Extract the [x, y] coordinate from the center of the cell holding the provided text.  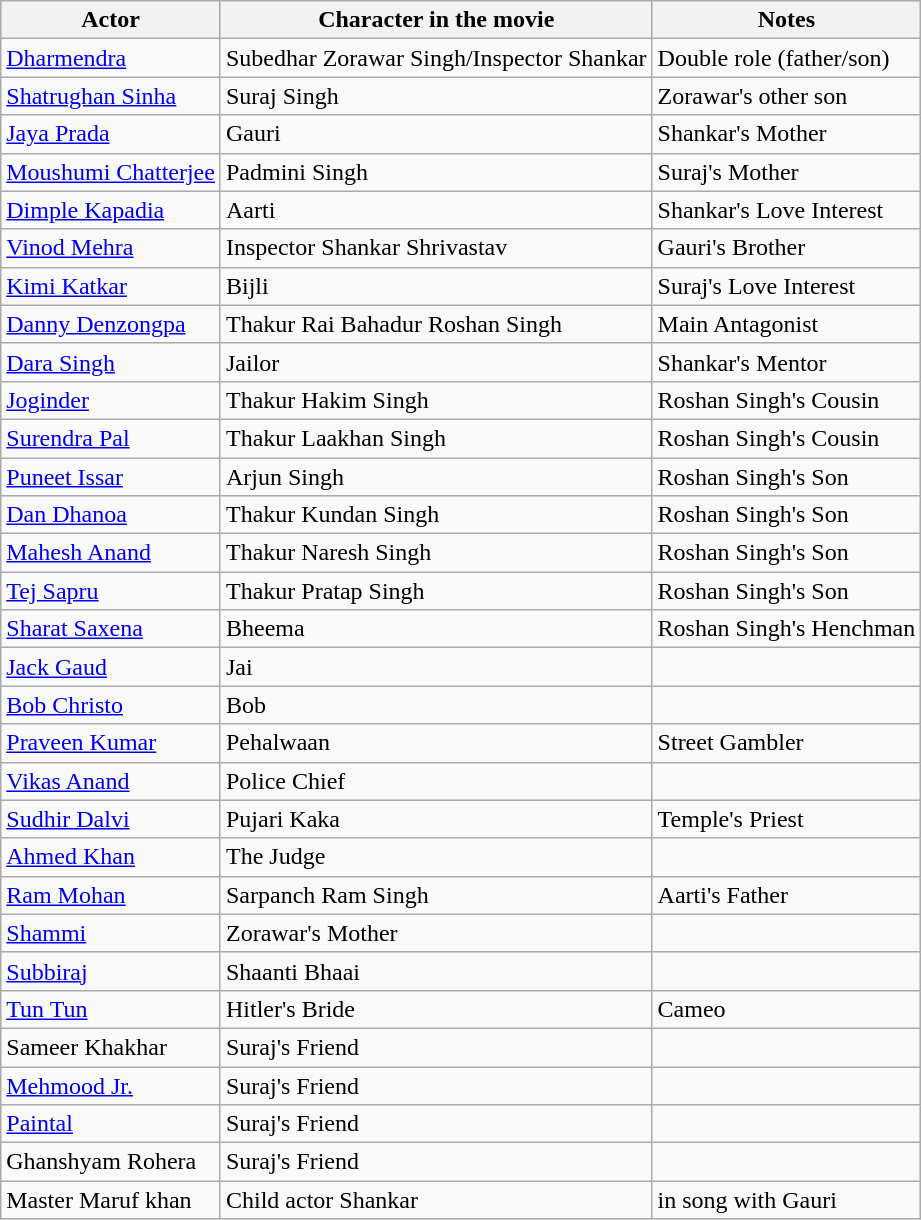
Shaanti Bhaai [436, 971]
Dan Dhanoa [111, 515]
Shankar's Mentor [786, 362]
Thakur Laakhan Singh [436, 438]
Bheema [436, 629]
Danny Denzongpa [111, 324]
Thakur Pratap Singh [436, 591]
Cameo [786, 1009]
Mehmood Jr. [111, 1085]
Aarti [436, 210]
Suraj Singh [436, 96]
Bob Christo [111, 705]
Pujari Kaka [436, 819]
Moushumi Chatterjee [111, 172]
Puneet Issar [111, 477]
Mahesh Anand [111, 553]
Joginder [111, 400]
Notes [786, 20]
Thakur Rai Bahadur Roshan Singh [436, 324]
Tej Sapru [111, 591]
Praveen Kumar [111, 743]
Padmini Singh [436, 172]
Jai [436, 667]
Master Maruf khan [111, 1200]
Actor [111, 20]
Sharat Saxena [111, 629]
Shammi [111, 933]
Sarpanch Ram Singh [436, 895]
Dimple Kapadia [111, 210]
Sudhir Dalvi [111, 819]
Main Antagonist [786, 324]
Sameer Khakhar [111, 1047]
Subedhar Zorawar Singh/Inspector Shankar [436, 58]
Zorawar's Mother [436, 933]
Temple's Priest [786, 819]
Bob [436, 705]
Police Chief [436, 781]
Arjun Singh [436, 477]
Vinod Mehra [111, 248]
Paintal [111, 1124]
Thakur Kundan Singh [436, 515]
Double role (father/son) [786, 58]
Vikas Anand [111, 781]
Thakur Hakim Singh [436, 400]
Shankar's Mother [786, 134]
Zorawar's other son [786, 96]
Surendra Pal [111, 438]
Ram Mohan [111, 895]
Subbiraj [111, 971]
Suraj's Mother [786, 172]
Tun Tun [111, 1009]
Jack Gaud [111, 667]
Gauri [436, 134]
Ghanshyam Rohera [111, 1162]
Thakur Naresh Singh [436, 553]
Gauri's Brother [786, 248]
Aarti's Father [786, 895]
Roshan Singh's Henchman [786, 629]
Pehalwaan [436, 743]
Jailor [436, 362]
Shatrughan Sinha [111, 96]
Kimi Katkar [111, 286]
Shankar's Love Interest [786, 210]
Street Gambler [786, 743]
in song with Gauri [786, 1200]
Suraj's Love Interest [786, 286]
Ahmed Khan [111, 857]
Jaya Prada [111, 134]
Bijli [436, 286]
Child actor Shankar [436, 1200]
The Judge [436, 857]
Character in the movie [436, 20]
Dara Singh [111, 362]
Hitler's Bride [436, 1009]
Dharmendra [111, 58]
Inspector Shankar Shrivastav [436, 248]
